Search for the cell housing the specified text and yield its (x, y) center coordinate. 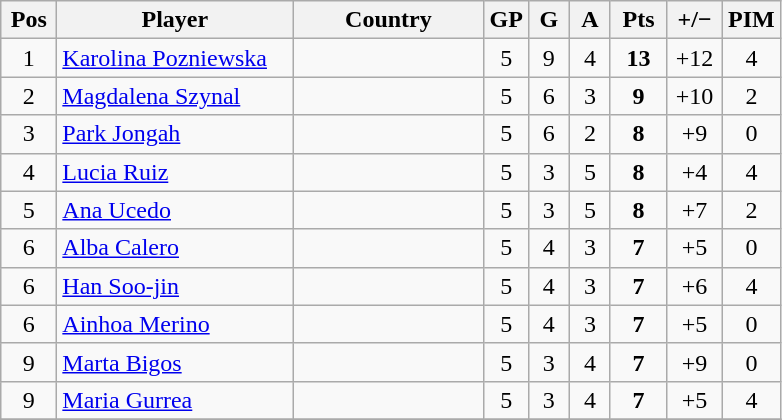
13 (638, 58)
GP (506, 20)
Magdalena Szynal (175, 96)
+6 (695, 286)
G (548, 20)
Maria Gurrea (175, 400)
PIM (752, 20)
1 (29, 58)
Park Jongah (175, 134)
Country (388, 20)
Ainhoa Merino (175, 324)
Lucia Ruiz (175, 172)
Player (175, 20)
Pts (638, 20)
+12 (695, 58)
+7 (695, 210)
Han Soo-jin (175, 286)
Alba Calero (175, 248)
Marta Bigos (175, 362)
+/− (695, 20)
+10 (695, 96)
Pos (29, 20)
+4 (695, 172)
Ana Ucedo (175, 210)
A (590, 20)
Karolina Pozniewska (175, 58)
